Find where the given text appears and provide that cell's center as [X, Y] coordinate. 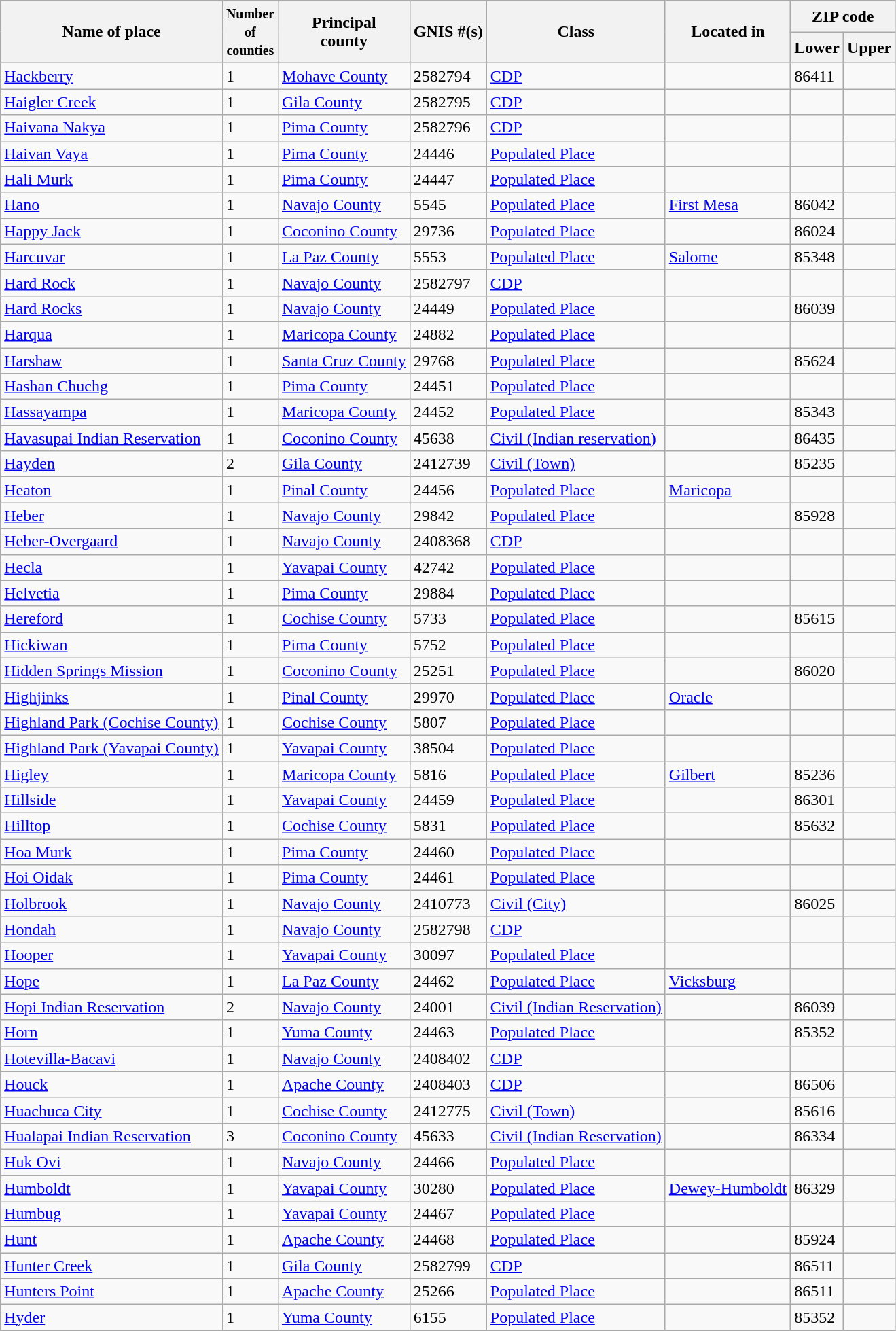
Number ofcounties [250, 32]
Name of place [111, 32]
86024 [817, 231]
Holbrook [111, 904]
Class [576, 32]
85343 [817, 412]
Hooper [111, 955]
24467 [448, 1214]
Humbug [111, 1214]
24882 [448, 334]
Harcuvar [111, 257]
Huk Ovi [111, 1162]
Vicksburg [728, 981]
24466 [448, 1162]
42742 [448, 567]
Oracle [728, 696]
Higley [111, 774]
Hickiwan [111, 645]
Hualapai Indian Reservation [111, 1136]
Gilbert [728, 774]
85632 [817, 826]
Highjinks [111, 696]
38504 [448, 748]
24459 [448, 800]
6155 [448, 1317]
Heber-Overgaard [111, 542]
30097 [448, 955]
Highland Park (Yavapai County) [111, 748]
Heber [111, 516]
85615 [817, 619]
Civil (Indian reservation) [576, 438]
45633 [448, 1136]
24452 [448, 412]
Hashan Chuchg [111, 387]
3 [250, 1136]
Hano [111, 205]
2408403 [448, 1084]
5733 [448, 619]
Highland Park (Cochise County) [111, 722]
Hilltop [111, 826]
29842 [448, 516]
25251 [448, 671]
24449 [448, 308]
86334 [817, 1136]
2582794 [448, 76]
Havasupai Indian Reservation [111, 438]
86411 [817, 76]
Hope [111, 981]
30280 [448, 1188]
5553 [448, 257]
5831 [448, 826]
29768 [448, 361]
Houck [111, 1084]
86020 [817, 671]
Located in [728, 32]
Hard Rocks [111, 308]
Upper [869, 48]
29736 [448, 231]
Happy Jack [111, 231]
24447 [448, 179]
Civil (City) [576, 904]
Horn [111, 1033]
Hunters Point [111, 1292]
Hotevilla-Bacavi [111, 1059]
85236 [817, 774]
Lower [817, 48]
2582795 [448, 102]
Maricopa [728, 490]
5807 [448, 722]
Hard Rock [111, 283]
85924 [817, 1240]
24001 [448, 1007]
Hoa Murk [111, 852]
Hyder [111, 1317]
29970 [448, 696]
Hunter Creek [111, 1266]
Helvetia [111, 593]
ZIP code [843, 16]
5816 [448, 774]
Salome [728, 257]
Hunt [111, 1240]
24468 [448, 1240]
24462 [448, 981]
85616 [817, 1110]
25266 [448, 1292]
Dewey-Humboldt [728, 1188]
First Mesa [728, 205]
86329 [817, 1188]
Hereford [111, 619]
Humboldt [111, 1188]
Hecla [111, 567]
24461 [448, 878]
2408402 [448, 1059]
2412775 [448, 1110]
24460 [448, 852]
24456 [448, 490]
29884 [448, 593]
Hackberry [111, 76]
Hoi Oidak [111, 878]
2412739 [448, 464]
Santa Cruz County [344, 361]
86025 [817, 904]
2408368 [448, 542]
Principal county [344, 32]
Haigler Creek [111, 102]
Hopi Indian Reservation [111, 1007]
GNIS #(s) [448, 32]
86435 [817, 438]
86301 [817, 800]
Harqua [111, 334]
86042 [817, 205]
Haivana Nakya [111, 128]
85928 [817, 516]
24451 [448, 387]
Hillside [111, 800]
2582797 [448, 283]
86506 [817, 1084]
45638 [448, 438]
Heaton [111, 490]
Harshaw [111, 361]
Hondah [111, 929]
24446 [448, 154]
Hali Murk [111, 179]
Hidden Springs Mission [111, 671]
5545 [448, 205]
Hayden [111, 464]
2410773 [448, 904]
85235 [817, 464]
24463 [448, 1033]
2582796 [448, 128]
Mohave County [344, 76]
2582799 [448, 1266]
85624 [817, 361]
5752 [448, 645]
Haivan Vaya [111, 154]
85348 [817, 257]
Hassayampa [111, 412]
Huachuca City [111, 1110]
2582798 [448, 929]
